Return the (x, y) coordinate for the center point of the cell that contains the specified text.  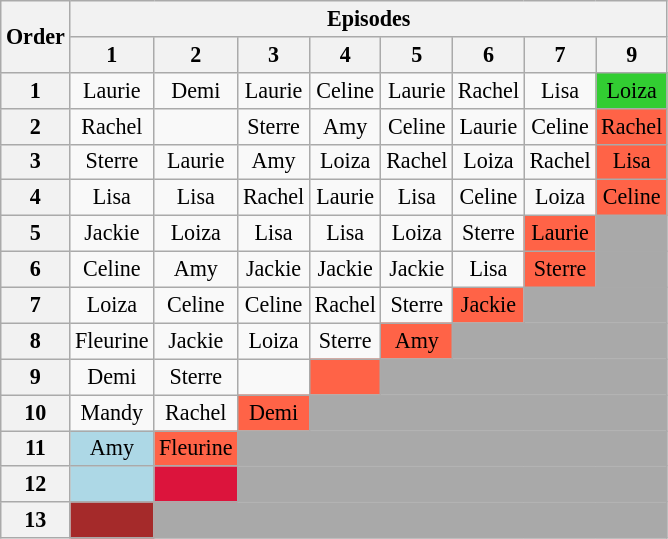
8 (36, 341)
10 (36, 412)
12 (36, 484)
Episodes (369, 18)
Mandy (112, 412)
13 (36, 520)
11 (36, 448)
Order (36, 36)
